Locate the cell with the specified text and output its (x, y) center coordinate. 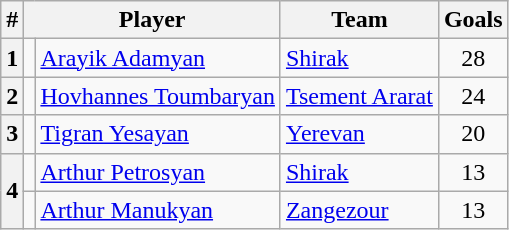
24 (473, 96)
Tsement Ararat (359, 96)
Yerevan (359, 134)
Goals (473, 20)
# (12, 20)
Arayik Adamyan (158, 58)
Team (359, 20)
Zangezour (359, 210)
Arthur Manukyan (158, 210)
Tigran Yesayan (158, 134)
20 (473, 134)
1 (12, 58)
2 (12, 96)
3 (12, 134)
4 (12, 191)
28 (473, 58)
Player (152, 20)
Arthur Petrosyan (158, 172)
Hovhannes Toumbaryan (158, 96)
